Locate the cell with the specified text and output its (X, Y) center coordinate. 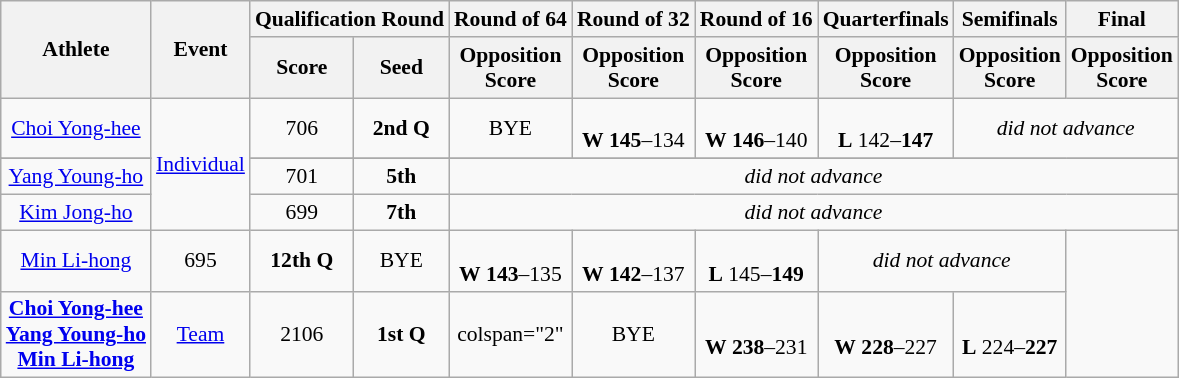
Round of 16 (756, 19)
W 143–135 (510, 260)
5th (402, 177)
Score (302, 68)
Round of 64 (510, 19)
Choi Yong-hee (76, 128)
Yang Young-ho (76, 177)
695 (200, 260)
Quarterfinals (886, 19)
Min Li-hong (76, 260)
Seed (402, 68)
Round of 32 (634, 19)
L 224–227 (1010, 334)
Semifinals (1010, 19)
colspan="2" (510, 334)
Athlete (76, 50)
2nd Q (402, 128)
L 145–149 (756, 260)
699 (302, 213)
706 (302, 128)
12th Q (302, 260)
Event (200, 50)
Individual (200, 164)
W 142–137 (634, 260)
Final (1122, 19)
Choi Yong-heeYang Young-hoMin Li-hong (76, 334)
7th (402, 213)
1st Q (402, 334)
W 146–140 (756, 128)
W 145–134 (634, 128)
L 142–147 (886, 128)
W 228–227 (886, 334)
W 238–231 (756, 334)
2106 (302, 334)
701 (302, 177)
Team (200, 334)
Kim Jong-ho (76, 213)
Qualification Round (350, 19)
